Locate the cell with the specified text and output its (X, Y) center coordinate. 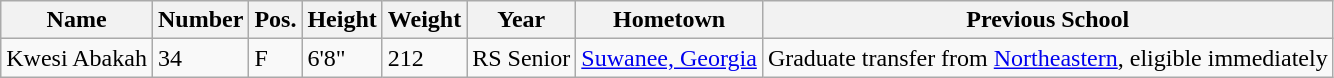
Previous School (1048, 20)
6'8" (342, 58)
Kwesi Abakah (77, 58)
RS Senior (522, 58)
Year (522, 20)
Graduate transfer from Northeastern, eligible immediately (1048, 58)
Height (342, 20)
212 (424, 58)
Hometown (670, 20)
Name (77, 20)
Number (200, 20)
Suwanee, Georgia (670, 58)
F (276, 58)
34 (200, 58)
Pos. (276, 20)
Weight (424, 20)
